From the cell containing the given text, extract its center point as (X, Y) coordinate. 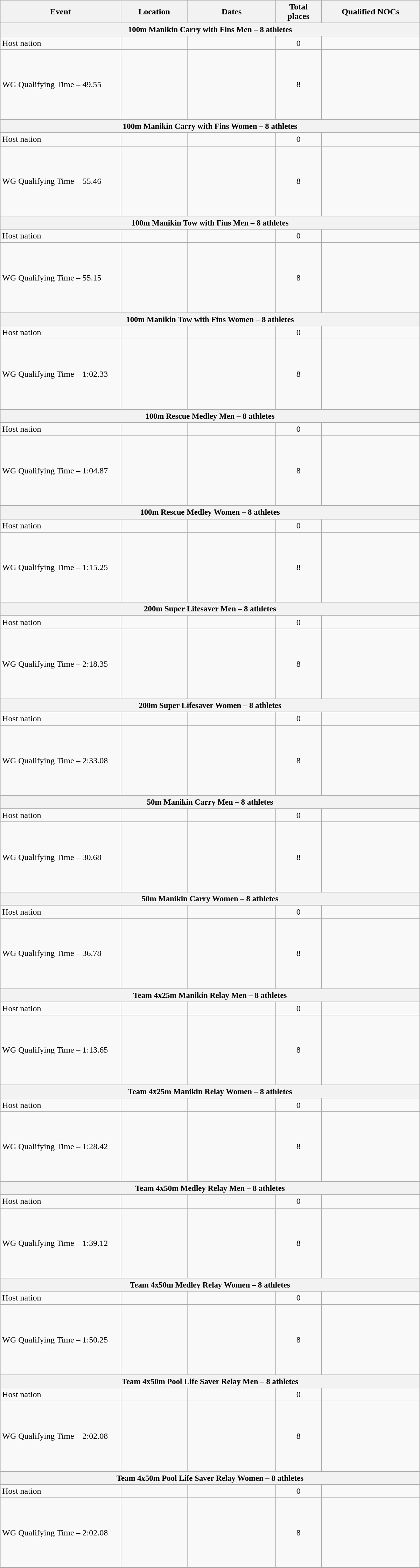
Dates (232, 12)
100m Manikin Tow with Fins Women – 8 athletes (210, 319)
100m Manikin Tow with Fins Men – 8 athletes (210, 223)
200m Super Lifesaver Women – 8 athletes (210, 706)
Total places (298, 12)
Team 4x25m Manikin Relay Men – 8 athletes (210, 995)
WG Qualifying Time – 2:18.35 (61, 664)
WG Qualifying Time – 36.78 (61, 953)
Team 4x50m Medley Relay Men – 8 athletes (210, 1188)
Team 4x25m Manikin Relay Women – 8 athletes (210, 1092)
WG Qualifying Time – 49.55 (61, 84)
100m Manikin Carry with Fins Women – 8 athletes (210, 126)
WG Qualifying Time – 1:39.12 (61, 1243)
WG Qualifying Time – 1:50.25 (61, 1340)
200m Super Lifesaver Men – 8 athletes (210, 609)
WG Qualifying Time – 30.68 (61, 857)
WG Qualifying Time – 1:15.25 (61, 567)
WG Qualifying Time – 1:04.87 (61, 471)
Team 4x50m Medley Relay Women – 8 athletes (210, 1285)
WG Qualifying Time – 55.15 (61, 278)
WG Qualifying Time – 1:02.33 (61, 374)
100m Rescue Medley Women – 8 athletes (210, 512)
Location (154, 12)
Team 4x50m Pool Life Saver Relay Men – 8 athletes (210, 1381)
50m Manikin Carry Men – 8 athletes (210, 802)
Qualified NOCs (370, 12)
WG Qualifying Time – 1:13.65 (61, 1050)
WG Qualifying Time – 55.46 (61, 181)
50m Manikin Carry Women – 8 athletes (210, 899)
Team 4x50m Pool Life Saver Relay Women – 8 athletes (210, 1478)
WG Qualifying Time – 1:28.42 (61, 1146)
100m Manikin Carry with Fins Men – 8 athletes (210, 30)
WG Qualifying Time – 2:33.08 (61, 761)
Event (61, 12)
100m Rescue Medley Men – 8 athletes (210, 416)
